Capture the cell that displays the provided text and extract its [X, Y] central coordinate. 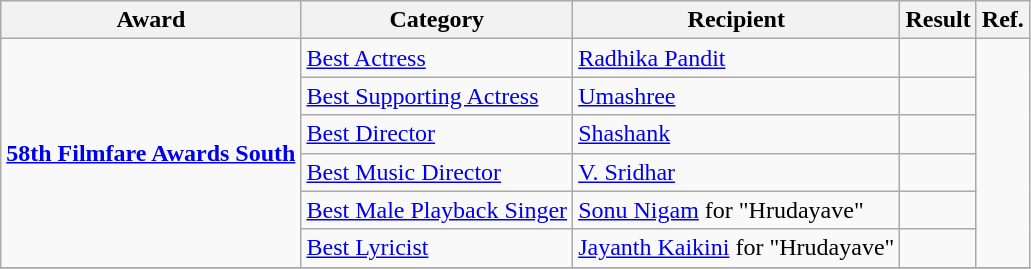
Recipient [736, 20]
Shashank [736, 134]
Best Actress [437, 58]
Best Male Playback Singer [437, 210]
Result [938, 20]
Jayanth Kaikini for "Hrudayave" [736, 248]
58th Filmfare Awards South [151, 153]
Radhika Pandit [736, 58]
Category [437, 20]
Umashree [736, 96]
Award [151, 20]
Best Director [437, 134]
V. Sridhar [736, 172]
Sonu Nigam for "Hrudayave" [736, 210]
Best Supporting Actress [437, 96]
Best Music Director [437, 172]
Ref. [1002, 20]
Best Lyricist [437, 248]
